Determine the (X, Y) coordinate at the center of the cell enclosing the given text.  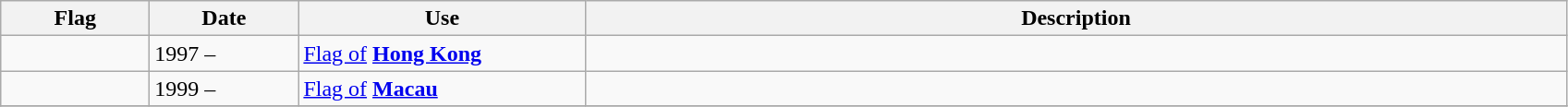
Flag of Macau (442, 89)
1999 – (224, 89)
1997 – (224, 53)
Use (442, 18)
Flag of Hong Kong (442, 53)
Flag (76, 18)
Date (224, 18)
Description (1076, 18)
